Pinpoint the cell where the given text exists, returning its [x, y] midpoint coordinate. 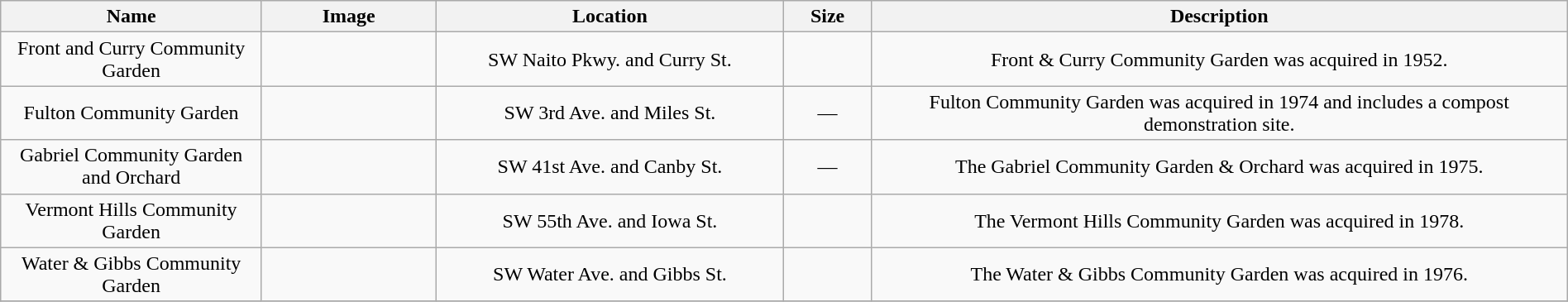
Size [827, 17]
Fulton Community Garden was acquired in 1974 and includes a compost demonstration site. [1219, 113]
SW 3rd Ave. and Miles St. [610, 113]
Gabriel Community Garden and Orchard [131, 167]
Water & Gibbs Community Garden [131, 275]
The Vermont Hills Community Garden was acquired in 1978. [1219, 220]
Vermont Hills Community Garden [131, 220]
SW Naito Pkwy. and Curry St. [610, 60]
SW 55th Ave. and Iowa St. [610, 220]
Image [348, 17]
The Gabriel Community Garden & Orchard was acquired in 1975. [1219, 167]
Front and Curry Community Garden [131, 60]
SW Water Ave. and Gibbs St. [610, 275]
Description [1219, 17]
Location [610, 17]
The Water & Gibbs Community Garden was acquired in 1976. [1219, 275]
SW 41st Ave. and Canby St. [610, 167]
Fulton Community Garden [131, 113]
Name [131, 17]
Front & Curry Community Garden was acquired in 1952. [1219, 60]
